Scan for the cell matching the given text and deliver its (x, y) coordinate at center. 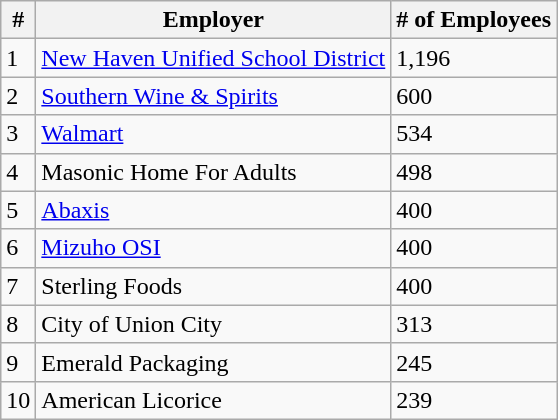
8 (18, 324)
Employer (214, 20)
American Licorice (214, 400)
5 (18, 210)
9 (18, 362)
Abaxis (214, 210)
# (18, 20)
313 (474, 324)
# of Employees (474, 20)
Sterling Foods (214, 286)
4 (18, 172)
1 (18, 58)
City of Union City (214, 324)
7 (18, 286)
3 (18, 134)
534 (474, 134)
Mizuho OSI (214, 248)
New Haven Unified School District (214, 58)
1,196 (474, 58)
498 (474, 172)
Emerald Packaging (214, 362)
239 (474, 400)
600 (474, 96)
2 (18, 96)
6 (18, 248)
245 (474, 362)
Southern Wine & Spirits (214, 96)
Walmart (214, 134)
Masonic Home For Adults (214, 172)
10 (18, 400)
